For the text-containing cell, return its midpoint in [x, y] coordinate format. 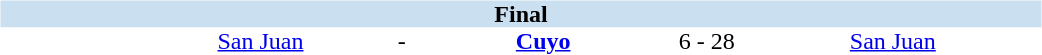
- [402, 42]
Final [520, 14]
Cuyo [544, 42]
6 - 28 [707, 42]
